Capture the cell that displays the provided text and extract its [x, y] central coordinate. 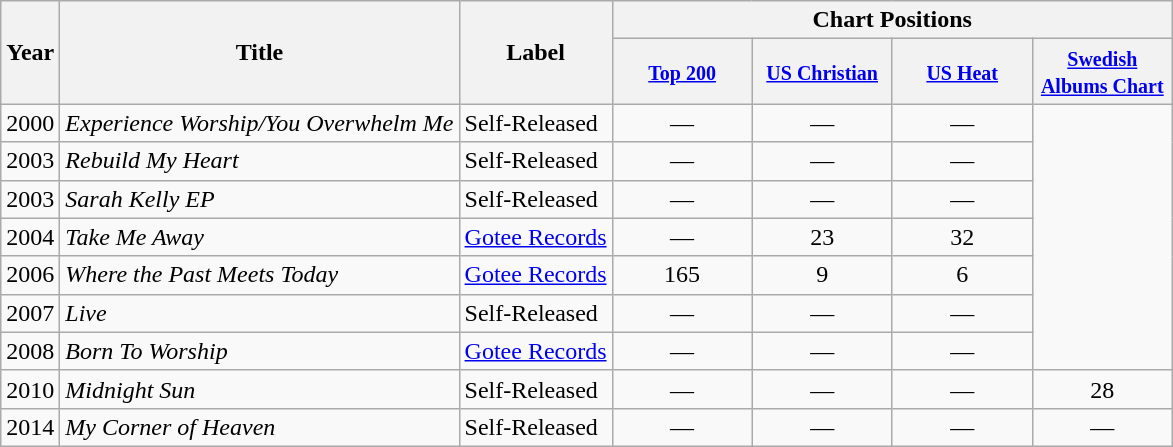
Year [30, 52]
2004 [30, 237]
165 [682, 275]
Top 200 [682, 72]
9 [822, 275]
Label [536, 52]
US Christian [822, 72]
2010 [30, 389]
Live [260, 313]
28 [1102, 389]
2007 [30, 313]
2000 [30, 123]
Swedish Albums Chart [1102, 72]
23 [822, 237]
Title [260, 52]
2008 [30, 351]
Sarah Kelly EP [260, 199]
US Heat [962, 72]
Where the Past Meets Today [260, 275]
Midnight Sun [260, 389]
Rebuild My Heart [260, 161]
2014 [30, 427]
Born To Worship [260, 351]
32 [962, 237]
Experience Worship/You Overwhelm Me [260, 123]
Take Me Away [260, 237]
Chart Positions [892, 20]
6 [962, 275]
2006 [30, 275]
My Corner of Heaven [260, 427]
